Find where the given text appears and provide that cell's center as [x, y] coordinate. 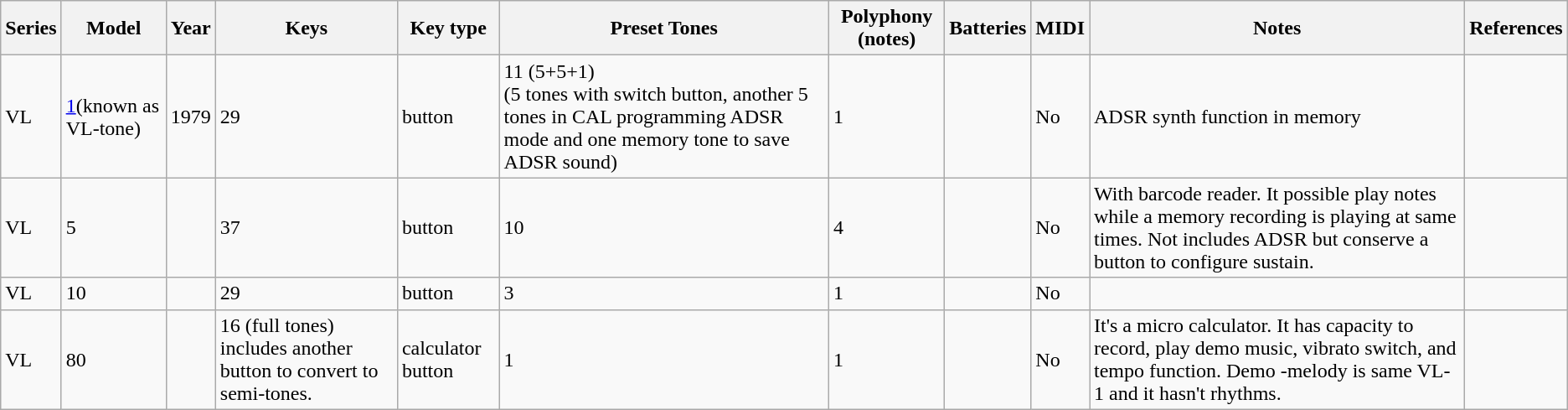
Series [31, 29]
Year [191, 29]
Key type [448, 29]
Model [114, 29]
1979 [191, 117]
References [1516, 29]
Polyphony (notes) [886, 29]
calculator button [448, 359]
Batteries [988, 29]
Keys [307, 29]
11 (5+5+1)(5 tones with switch button, another 5 tones in CAL programming ADSR mode and one memory tone to save ADSR sound) [663, 117]
80 [114, 359]
1(known as VL-tone) [114, 117]
MIDI [1060, 29]
ADSR synth function in memory [1277, 117]
5 [114, 228]
16 (full tones) includes another button to convert to semi-tones. [307, 359]
37 [307, 228]
4 [886, 228]
3 [663, 293]
Notes [1277, 29]
Preset Tones [663, 29]
